Locate the cell with the specified text and output its [x, y] center coordinate. 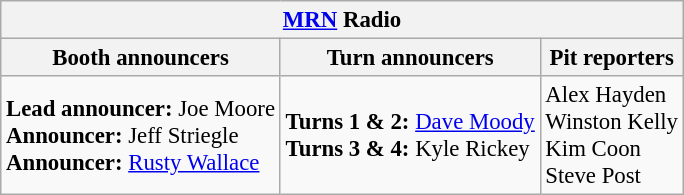
Pit reporters [612, 58]
Turns 1 & 2: Dave MoodyTurns 3 & 4: Kyle Rickey [410, 136]
Turn announcers [410, 58]
Booth announcers [141, 58]
MRN Radio [342, 20]
Alex HaydenWinston KellyKim CoonSteve Post [612, 136]
Lead announcer: Joe MooreAnnouncer: Jeff StriegleAnnouncer: Rusty Wallace [141, 136]
